Provide the (x, y) coordinate of the cell's center where the given text is located.  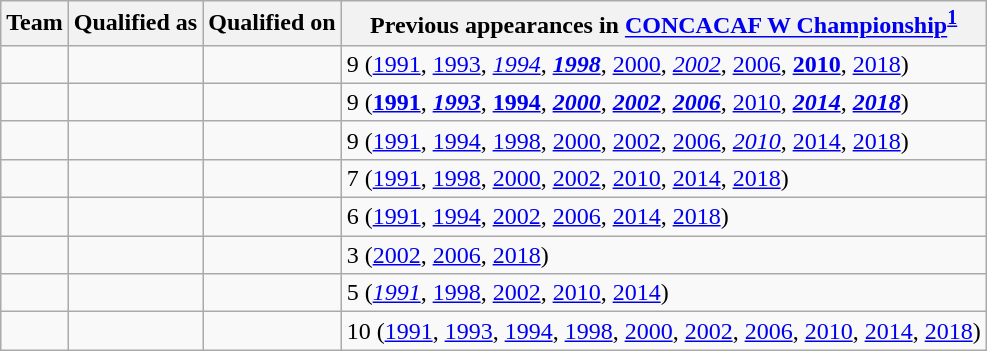
9 (1991, 1993, 1994, 1998, 2000, 2002, 2006, 2010, 2018) (664, 64)
Team (35, 24)
7 (1991, 1998, 2000, 2002, 2010, 2014, 2018) (664, 178)
3 (2002, 2006, 2018) (664, 255)
5 (1991, 1998, 2002, 2010, 2014) (664, 293)
Qualified on (272, 24)
10 (1991, 1993, 1994, 1998, 2000, 2002, 2006, 2010, 2014, 2018) (664, 331)
9 (1991, 1994, 1998, 2000, 2002, 2006, 2010, 2014, 2018) (664, 140)
Qualified as (135, 24)
6 (1991, 1994, 2002, 2006, 2014, 2018) (664, 217)
9 (1991, 1993, 1994, 2000, 2002, 2006, 2010, 2014, 2018) (664, 102)
Previous appearances in CONCACAF W Championship1 (664, 24)
